Identify which cell holds the provided text, then report its (X, Y) central coordinate. 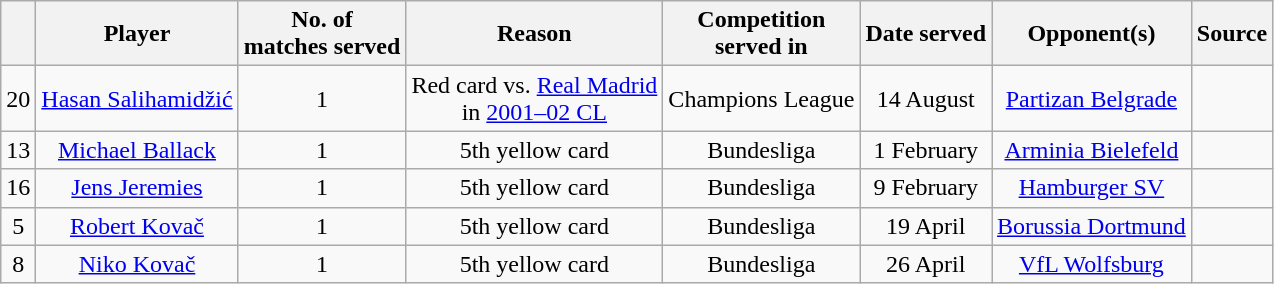
Michael Ballack (137, 150)
Player (137, 34)
Hasan Salihamidžić (137, 98)
Reason (534, 34)
26 April (926, 264)
Arminia Bielefeld (1092, 150)
1 February (926, 150)
Opponent(s) (1092, 34)
Robert Kovač (137, 226)
Partizan Belgrade (1092, 98)
Niko Kovač (137, 264)
Red card vs. Real Madrid in 2001–02 CL (534, 98)
Jens Jeremies (137, 188)
Date served (926, 34)
Competition served in (762, 34)
Hamburger SV (1092, 188)
Source (1232, 34)
Borussia Dortmund (1092, 226)
8 (18, 264)
13 (18, 150)
9 February (926, 188)
Champions League (762, 98)
19 April (926, 226)
No. of matches served (322, 34)
5 (18, 226)
16 (18, 188)
VfL Wolfsburg (1092, 264)
14 August (926, 98)
20 (18, 98)
